Scan for the cell matching the given text and deliver its [x, y] coordinate at center. 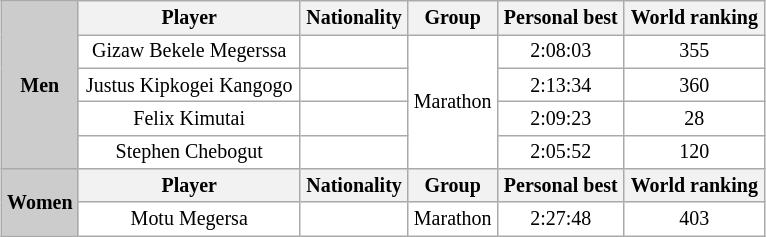
2:13:34 [560, 84]
120 [694, 152]
360 [694, 84]
28 [694, 118]
Felix Kimutai [189, 118]
403 [694, 218]
Gizaw Bekele Megerssa [189, 52]
2:27:48 [560, 218]
2:09:23 [560, 118]
Motu Megersa [189, 218]
Justus Kipkogei Kangogo [189, 84]
Men [40, 84]
355 [694, 52]
Women [40, 202]
2:05:52 [560, 152]
2:08:03 [560, 52]
Stephen Chebogut [189, 152]
